Find where the given text appears and provide that cell's center as [X, Y] coordinate. 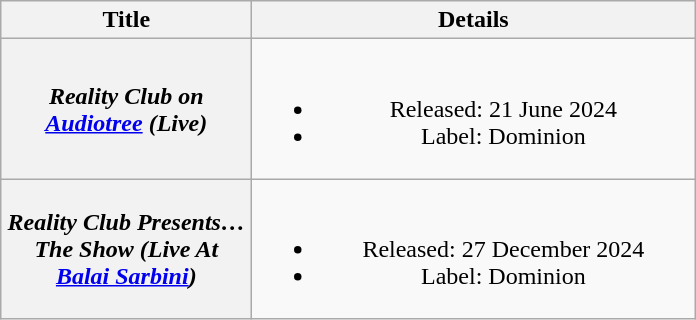
Released: 21 June 2024Label: Dominion [474, 109]
Title [126, 20]
Reality Club on Audiotree (Live) [126, 109]
Released: 27 December 2024Label: Dominion [474, 249]
Reality Club Presents… The Show (Live At Balai Sarbini) [126, 249]
Details [474, 20]
